For the text-containing cell, return its midpoint in (x, y) coordinate format. 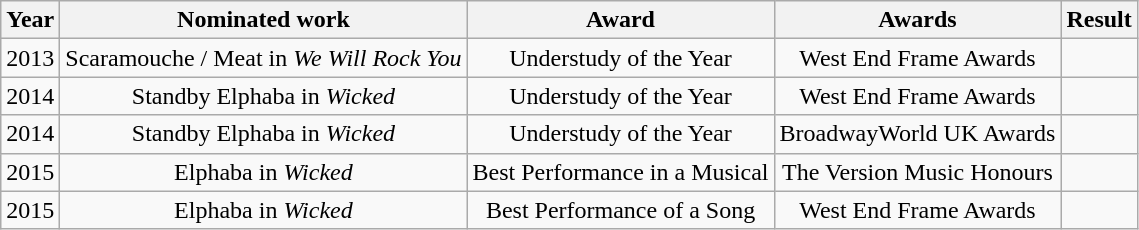
2013 (30, 58)
Best Performance of a Song (620, 210)
BroadwayWorld UK Awards (918, 134)
Nominated work (264, 20)
The Version Music Honours (918, 172)
Award (620, 20)
Best Performance in a Musical (620, 172)
Scaramouche / Meat in We Will Rock You (264, 58)
Result (1099, 20)
Awards (918, 20)
Year (30, 20)
